Detect which cell encompasses the target text, then output its (x, y) center coordinate. 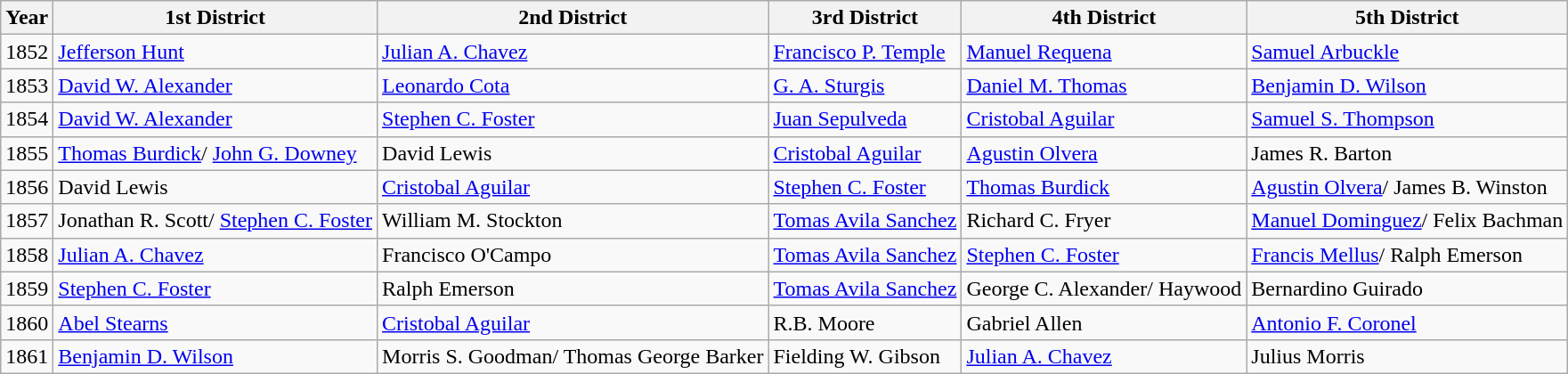
Fielding W. Gibson (865, 356)
G. A. Sturgis (865, 85)
1859 (27, 289)
5th District (1407, 18)
Richard C. Fryer (1104, 221)
1857 (27, 221)
1856 (27, 187)
R.B. Moore (865, 322)
Julius Morris (1407, 356)
Year (27, 18)
William M. Stockton (573, 221)
1855 (27, 153)
Francis Mellus/ Ralph Emerson (1407, 255)
1861 (27, 356)
Ralph Emerson (573, 289)
Agustin Olvera (1104, 153)
1860 (27, 322)
4th District (1104, 18)
1854 (27, 119)
Manuel Requena (1104, 52)
Leonardo Cota (573, 85)
Jonathan R. Scott/ Stephen C. Foster (215, 221)
Abel Stearns (215, 322)
3rd District (865, 18)
Bernardino Guirado (1407, 289)
Jefferson Hunt (215, 52)
Francisco P. Temple (865, 52)
Morris S. Goodman/ Thomas George Barker (573, 356)
1st District (215, 18)
Manuel Dominguez/ Felix Bachman (1407, 221)
Agustin Olvera/ James B. Winston (1407, 187)
James R. Barton (1407, 153)
1858 (27, 255)
Daniel M. Thomas (1104, 85)
Gabriel Allen (1104, 322)
Samuel Arbuckle (1407, 52)
Juan Sepulveda (865, 119)
1853 (27, 85)
Antonio F. Coronel (1407, 322)
2nd District (573, 18)
Francisco O'Campo (573, 255)
1852 (27, 52)
Thomas Burdick/ John G. Downey (215, 153)
Thomas Burdick (1104, 187)
Samuel S. Thompson (1407, 119)
George C. Alexander/ Haywood (1104, 289)
